Identify which cell holds the provided text, then report its [X, Y] central coordinate. 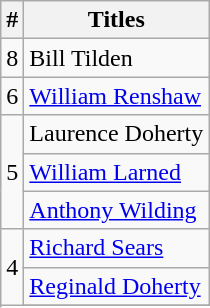
# [12, 20]
William Larned [116, 172]
4 [12, 267]
Richard Sears [116, 248]
Laurence Doherty [116, 134]
Titles [116, 20]
8 [12, 58]
Bill Tilden [116, 58]
5 [12, 172]
6 [12, 96]
Reginald Doherty [116, 286]
William Renshaw [116, 96]
Anthony Wilding [116, 210]
